Pinpoint the cell where the given text exists, returning its [x, y] midpoint coordinate. 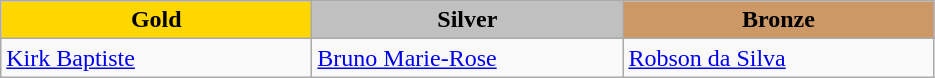
Gold [156, 20]
Robson da Silva [778, 58]
Silver [468, 20]
Kirk Baptiste [156, 58]
Bruno Marie-Rose [468, 58]
Bronze [778, 20]
